Return the (X, Y) coordinate for the center point of the cell that contains the specified text.  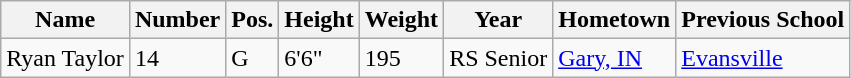
195 (401, 58)
Number (177, 20)
Height (319, 20)
RS Senior (498, 58)
Weight (401, 20)
Pos. (252, 20)
Previous School (763, 20)
6'6" (319, 58)
Gary, IN (614, 58)
Name (66, 20)
Year (498, 20)
14 (177, 58)
Hometown (614, 20)
Evansville (763, 58)
Ryan Taylor (66, 58)
G (252, 58)
